Extract the [x, y] coordinate from the center of the cell holding the provided text.  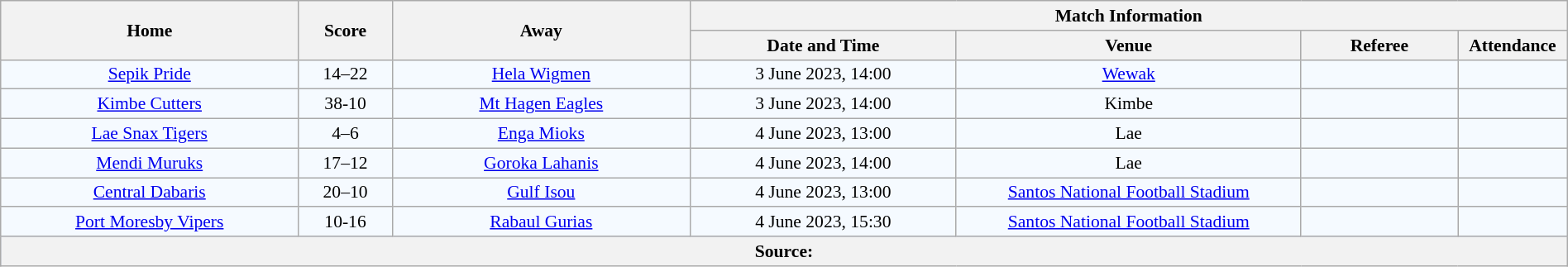
Gulf Isou [541, 193]
Goroka Lahanis [541, 163]
Sepik Pride [150, 74]
Venue [1128, 45]
Rabaul Gurias [541, 222]
17–12 [346, 163]
4 June 2023, 15:30 [823, 222]
Match Information [1128, 16]
Attendance [1513, 45]
Referee [1379, 45]
20–10 [346, 193]
Central Dabaris [150, 193]
Kimbe Cutters [150, 104]
Hela Wigmen [541, 74]
Kimbe [1128, 104]
Source: [784, 251]
Enga Mioks [541, 134]
10-16 [346, 222]
4–6 [346, 134]
Date and Time [823, 45]
38-10 [346, 104]
Home [150, 30]
Lae Snax Tigers [150, 134]
Wewak [1128, 74]
4 June 2023, 14:00 [823, 163]
Mt Hagen Eagles [541, 104]
Score [346, 30]
14–22 [346, 74]
Mendi Muruks [150, 163]
Port Moresby Vipers [150, 222]
Away [541, 30]
